Find where the given text appears and provide that cell's center as [x, y] coordinate. 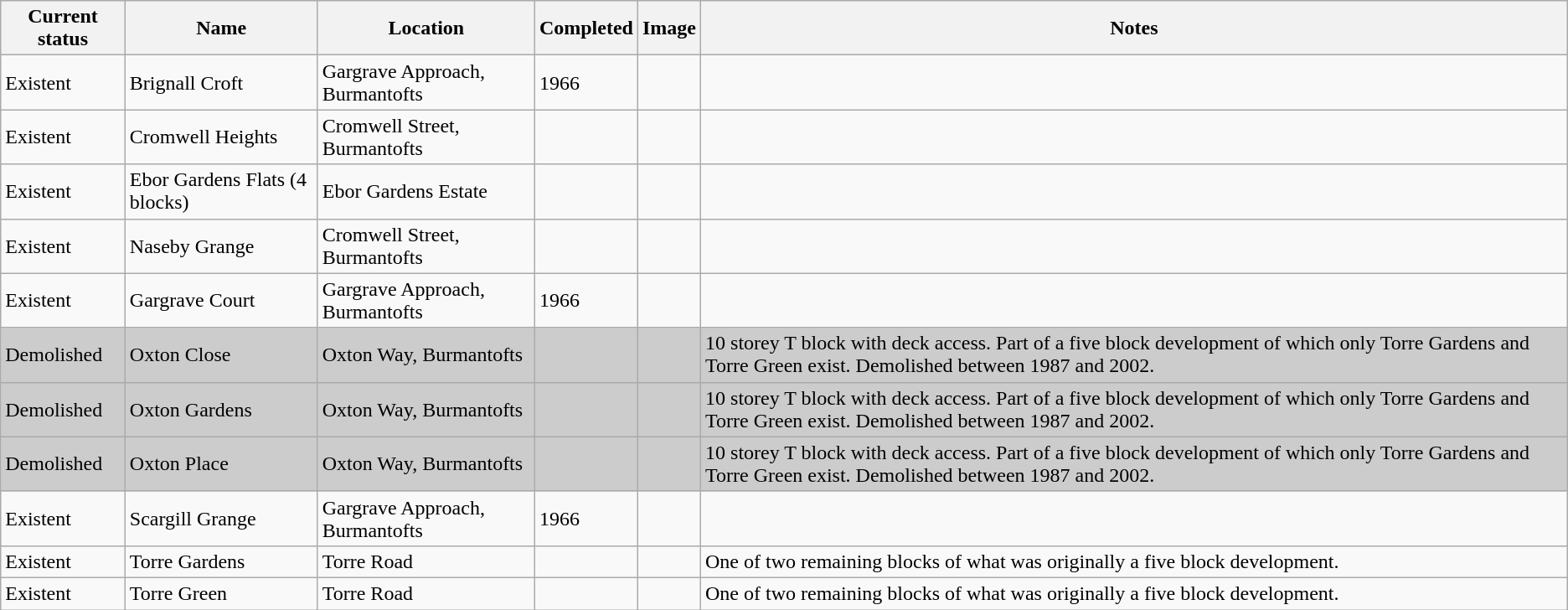
Oxton Gardens [221, 409]
Name [221, 28]
Location [426, 28]
Cromwell Heights [221, 137]
Notes [1134, 28]
Ebor Gardens Estate [426, 191]
Brignall Croft [221, 82]
Oxton Close [221, 355]
Completed [586, 28]
Naseby Grange [221, 246]
Torre Green [221, 593]
Image [668, 28]
Torre Gardens [221, 561]
Current status [64, 28]
Scargill Grange [221, 518]
Gargrave Court [221, 300]
Oxton Place [221, 464]
Ebor Gardens Flats (4 blocks) [221, 191]
